Output the [X, Y] coordinate of the center of the cell containing the given text.  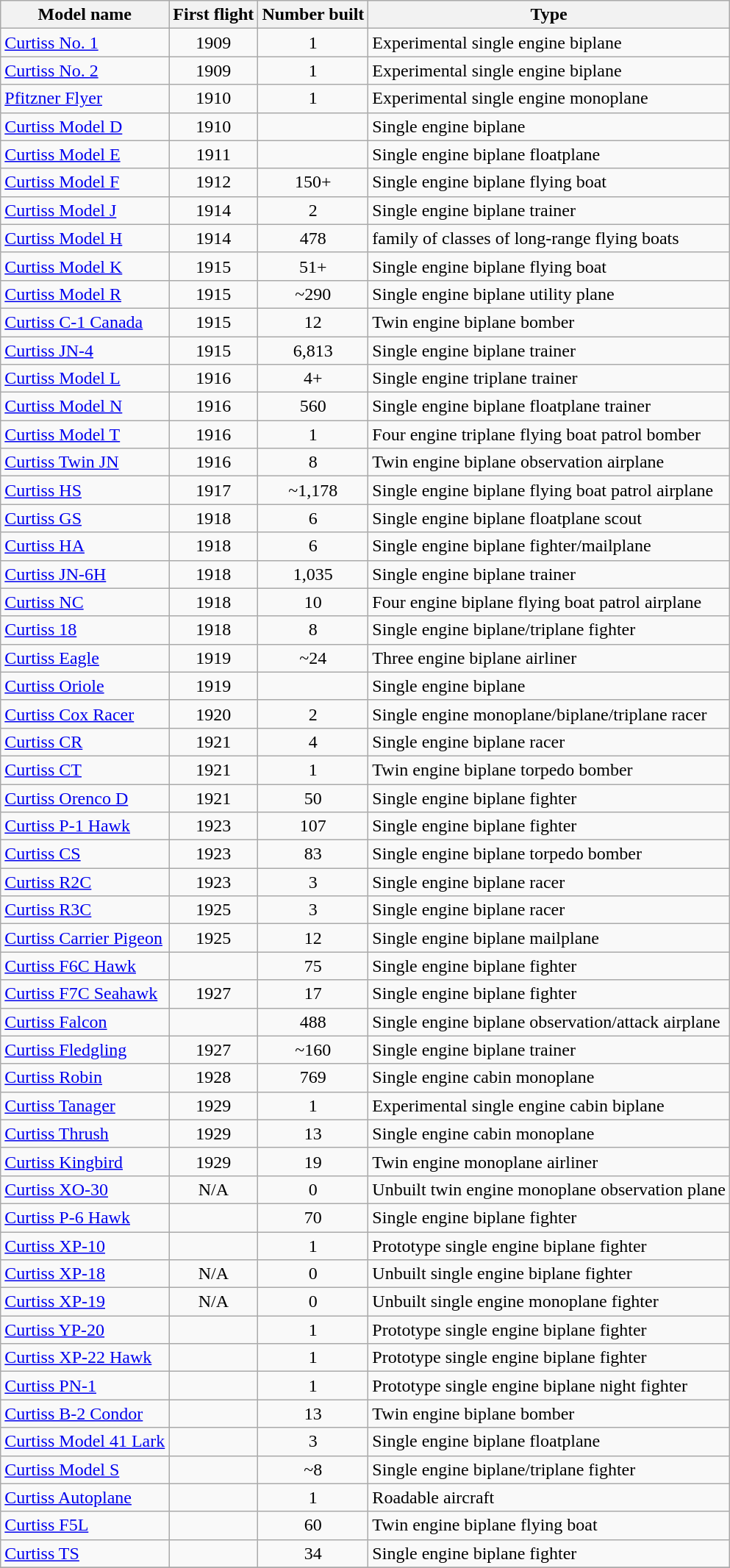
Twin engine biplane torpedo bomber [549, 770]
Twin engine monoplane airliner [549, 1161]
Curtiss HS [85, 490]
~290 [313, 294]
Curtiss YP-20 [85, 1330]
Single engine biplane fighter/mailplane [549, 546]
488 [313, 1022]
Curtiss Model T [85, 434]
Prototype single engine biplane night fighter [549, 1386]
Single engine biplane torpedo bomber [549, 854]
Curtiss Thrush [85, 1134]
Pfitzner Flyer [85, 99]
Curtiss F7C Seahawk [85, 994]
Curtiss Model J [85, 210]
~160 [313, 1050]
First flight [213, 15]
107 [313, 826]
Curtiss Model D [85, 126]
1912 [213, 182]
Curtiss Cox Racer [85, 714]
Unbuilt single engine biplane fighter [549, 1274]
Experimental single engine monoplane [549, 99]
~24 [313, 658]
Curtiss No. 1 [85, 43]
4+ [313, 379]
Single engine monoplane/biplane/triplane racer [549, 714]
Curtiss P-1 Hawk [85, 826]
Unbuilt single engine monoplane fighter [549, 1302]
Four engine triplane flying boat patrol bomber [549, 434]
19 [313, 1161]
Curtiss Model R [85, 294]
Curtiss Model N [85, 407]
Curtiss P-6 Hawk [85, 1217]
75 [313, 966]
Curtiss Kingbird [85, 1161]
Curtiss B-2 Condor [85, 1414]
478 [313, 238]
Curtiss R2C [85, 882]
Single engine biplane utility plane [549, 294]
Single engine biplane floatplane scout [549, 518]
Curtiss JN-4 [85, 351]
Single engine biplane floatplane trainer [549, 407]
Curtiss Robin [85, 1078]
Curtiss GS [85, 518]
Curtiss XP-19 [85, 1302]
769 [313, 1078]
Curtiss Twin JN [85, 462]
Curtiss Model H [85, 238]
50 [313, 798]
Model name [85, 15]
Curtiss Fledgling [85, 1050]
Curtiss Oriole [85, 686]
1928 [213, 1078]
Curtiss XP-18 [85, 1274]
Single engine biplane mailplane [549, 938]
Curtiss HA [85, 546]
Curtiss CS [85, 854]
83 [313, 854]
Three engine biplane airliner [549, 658]
4 [313, 742]
Curtiss C-1 Canada [85, 322]
~8 [313, 1469]
Curtiss F6C Hawk [85, 966]
Roadable aircraft [549, 1497]
560 [313, 407]
10 [313, 602]
Twin engine biplane flying boat [549, 1525]
Twin engine biplane observation airplane [549, 462]
family of classes of long-range flying boats [549, 238]
70 [313, 1217]
1917 [213, 490]
Curtiss Model S [85, 1469]
Type [549, 15]
Single engine biplane flying boat patrol airplane [549, 490]
Curtiss Model K [85, 266]
Experimental single engine cabin biplane [549, 1106]
Number built [313, 15]
Curtiss XP-22 Hawk [85, 1358]
Single engine triplane trainer [549, 379]
Curtiss R3C [85, 910]
Curtiss NC [85, 602]
60 [313, 1525]
Curtiss CT [85, 770]
Curtiss Model E [85, 154]
~1,178 [313, 490]
Single engine biplane observation/attack airplane [549, 1022]
Curtiss Falcon [85, 1022]
Curtiss F5L [85, 1525]
51+ [313, 266]
6,813 [313, 351]
Curtiss JN-6H [85, 574]
Curtiss PN-1 [85, 1386]
34 [313, 1553]
Curtiss No. 2 [85, 71]
Curtiss XO-30 [85, 1189]
150+ [313, 182]
Curtiss TS [85, 1553]
Curtiss CR [85, 742]
Curtiss Model F [85, 182]
Curtiss 18 [85, 630]
Unbuilt twin engine monoplane observation plane [549, 1189]
Curtiss Orenco D [85, 798]
Curtiss Model L [85, 379]
Four engine biplane flying boat patrol airplane [549, 602]
1920 [213, 714]
1,035 [313, 574]
Curtiss Model 41 Lark [85, 1442]
1911 [213, 154]
17 [313, 994]
Curtiss Eagle [85, 658]
Curtiss Tanager [85, 1106]
Curtiss Autoplane [85, 1497]
Curtiss XP-10 [85, 1246]
Curtiss Carrier Pigeon [85, 938]
